Extract the [x, y] coordinate from the center of the cell holding the provided text.  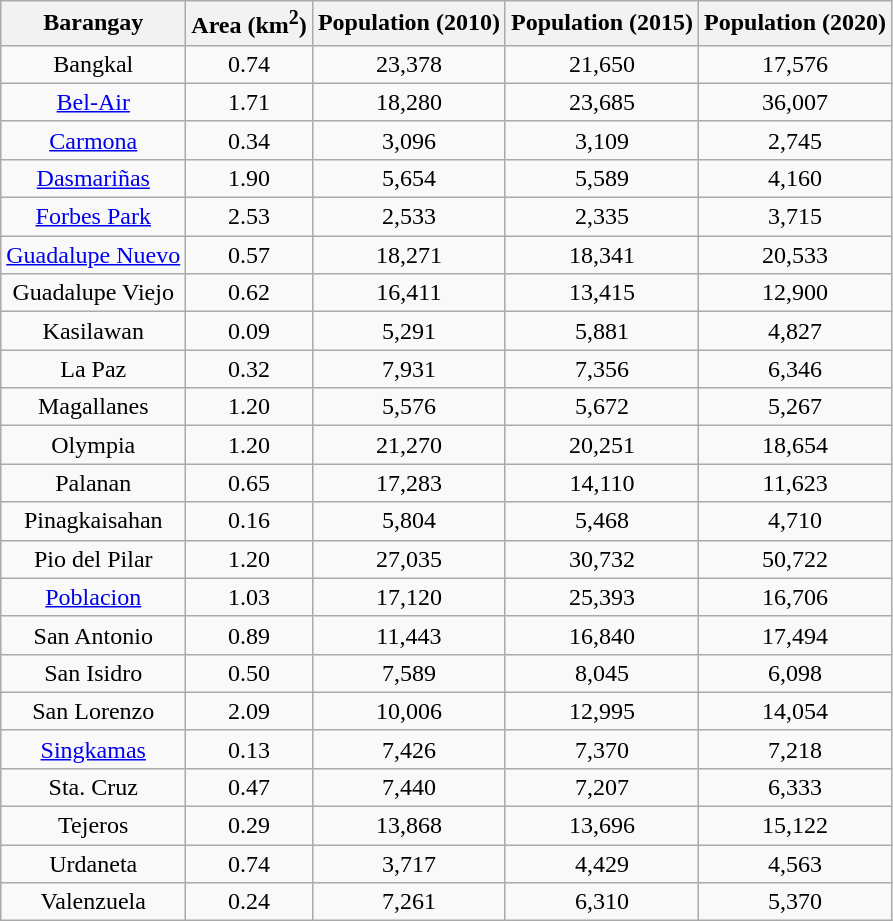
14,054 [796, 711]
18,280 [408, 102]
4,429 [602, 864]
0.32 [250, 369]
3,717 [408, 864]
25,393 [602, 597]
16,840 [602, 635]
8,045 [602, 673]
2,745 [796, 140]
20,251 [602, 445]
Palanan [94, 483]
18,341 [602, 255]
Pinagkaisahan [94, 521]
16,411 [408, 293]
6,333 [796, 787]
12,900 [796, 293]
Area (km2) [250, 24]
5,804 [408, 521]
5,672 [602, 407]
3,096 [408, 140]
0.50 [250, 673]
2,533 [408, 217]
Bangkal [94, 64]
Urdaneta [94, 864]
14,110 [602, 483]
Barangay [94, 24]
5,576 [408, 407]
0.16 [250, 521]
36,007 [796, 102]
Population (2010) [408, 24]
2.09 [250, 711]
1.03 [250, 597]
Carmona [94, 140]
Singkamas [94, 749]
Magallanes [94, 407]
La Paz [94, 369]
0.65 [250, 483]
5,291 [408, 331]
Guadalupe Nuevo [94, 255]
7,931 [408, 369]
17,120 [408, 597]
Olympia [94, 445]
5,468 [602, 521]
0.13 [250, 749]
13,868 [408, 826]
4,563 [796, 864]
San Antonio [94, 635]
21,270 [408, 445]
5,370 [796, 902]
0.29 [250, 826]
0.24 [250, 902]
15,122 [796, 826]
2.53 [250, 217]
5,881 [602, 331]
Guadalupe Viejo [94, 293]
Pio del Pilar [94, 559]
0.09 [250, 331]
11,443 [408, 635]
7,261 [408, 902]
17,283 [408, 483]
20,533 [796, 255]
Population (2020) [796, 24]
17,576 [796, 64]
23,378 [408, 64]
1.90 [250, 178]
San Lorenzo [94, 711]
0.34 [250, 140]
San Isidro [94, 673]
16,706 [796, 597]
12,995 [602, 711]
11,623 [796, 483]
4,160 [796, 178]
23,685 [602, 102]
6,098 [796, 673]
17,494 [796, 635]
6,346 [796, 369]
1.71 [250, 102]
7,356 [602, 369]
Poblacion [94, 597]
18,654 [796, 445]
Valenzuela [94, 902]
5,589 [602, 178]
4,827 [796, 331]
3,715 [796, 217]
3,109 [602, 140]
7,370 [602, 749]
2,335 [602, 217]
Forbes Park [94, 217]
30,732 [602, 559]
27,035 [408, 559]
5,654 [408, 178]
7,589 [408, 673]
6,310 [602, 902]
7,207 [602, 787]
Kasilawan [94, 331]
10,006 [408, 711]
21,650 [602, 64]
7,218 [796, 749]
13,696 [602, 826]
7,440 [408, 787]
Dasmariñas [94, 178]
0.47 [250, 787]
7,426 [408, 749]
0.57 [250, 255]
Tejeros [94, 826]
Bel-Air [94, 102]
0.89 [250, 635]
18,271 [408, 255]
5,267 [796, 407]
0.62 [250, 293]
Sta. Cruz [94, 787]
4,710 [796, 521]
Population (2015) [602, 24]
13,415 [602, 293]
50,722 [796, 559]
